Extract the (X, Y) coordinate from the center of the cell holding the provided text.  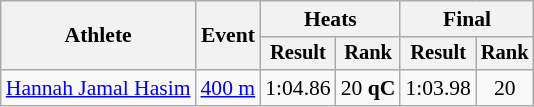
Athlete (98, 36)
1:04.86 (298, 88)
Heats (330, 19)
20 (505, 88)
Final (466, 19)
1:03.98 (438, 88)
Hannah Jamal Hasim (98, 88)
Event (228, 36)
400 m (228, 88)
20 qC (368, 88)
